Identify which cell holds the provided text, then report its [x, y] central coordinate. 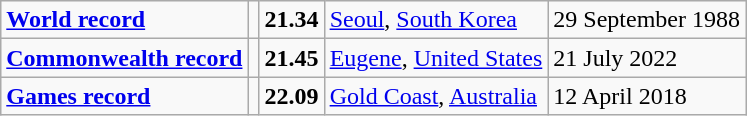
22.09 [292, 96]
21 July 2022 [647, 58]
21.45 [292, 58]
Commonwealth record [124, 58]
Eugene, United States [436, 58]
12 April 2018 [647, 96]
Games record [124, 96]
Seoul, South Korea [436, 20]
Gold Coast, Australia [436, 96]
World record [124, 20]
29 September 1988 [647, 20]
21.34 [292, 20]
